Return (X, Y) of the center of cell containing provided text 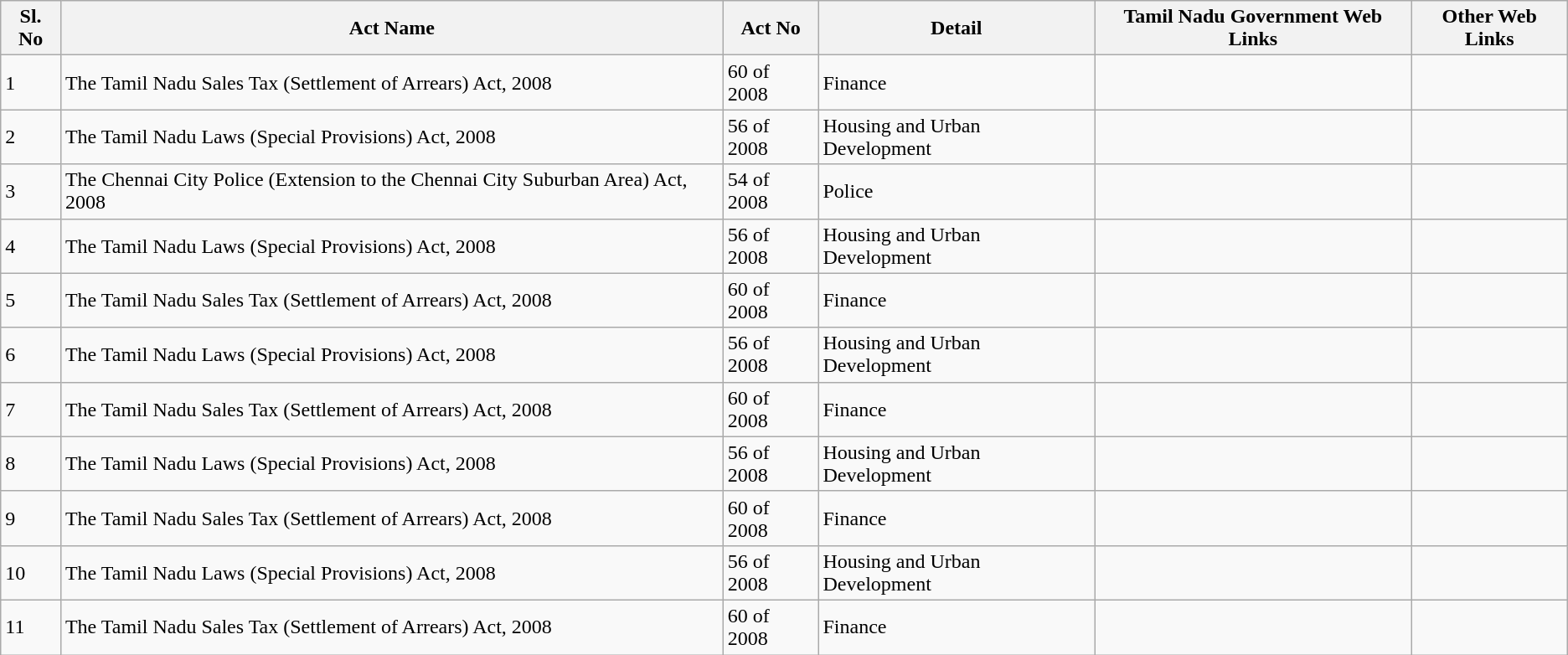
7 (31, 409)
9 (31, 518)
Act No (771, 28)
54 of 2008 (771, 191)
Detail (957, 28)
8 (31, 464)
Act Name (392, 28)
5 (31, 300)
2 (31, 137)
The Chennai City Police (Extension to the Chennai City Suburban Area) Act, 2008 (392, 191)
Other Web Links (1489, 28)
11 (31, 627)
Police (957, 191)
4 (31, 246)
3 (31, 191)
Tamil Nadu Government Web Links (1253, 28)
10 (31, 573)
1 (31, 82)
Sl. No (31, 28)
6 (31, 355)
